From the cell containing the given text, extract its center point as (x, y) coordinate. 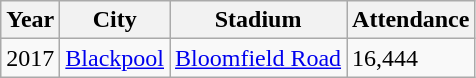
Attendance (411, 20)
Bloomfield Road (258, 58)
Stadium (258, 20)
Year (30, 20)
City (115, 20)
Blackpool (115, 58)
16,444 (411, 58)
2017 (30, 58)
